Output the (X, Y) coordinate of the center of the cell containing the given text.  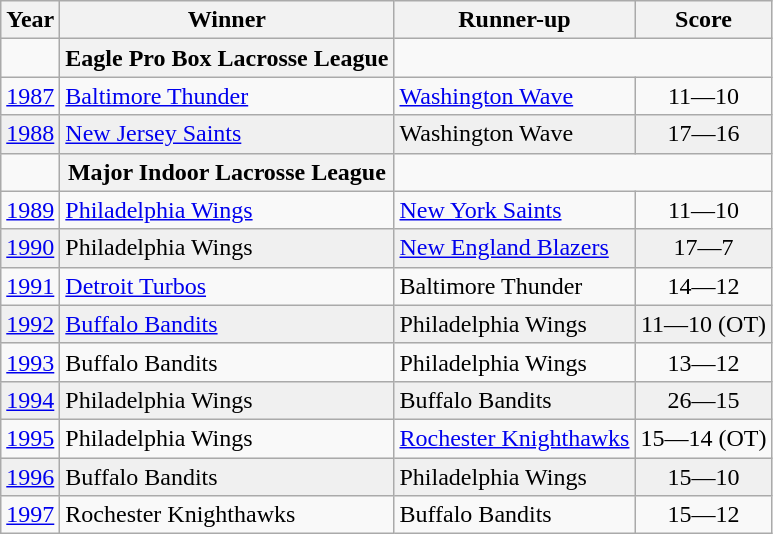
1989 (30, 210)
11—10 (OT) (704, 324)
15—12 (704, 515)
14—12 (704, 286)
1987 (30, 96)
1995 (30, 438)
17—7 (704, 248)
New Jersey Saints (227, 134)
15—10 (704, 477)
Score (704, 20)
1993 (30, 362)
Eagle Pro Box Lacrosse League (227, 58)
26—15 (704, 400)
1994 (30, 400)
New York Saints (514, 210)
17—16 (704, 134)
1996 (30, 477)
1997 (30, 515)
Year (30, 20)
1988 (30, 134)
1990 (30, 248)
1991 (30, 286)
1992 (30, 324)
Winner (227, 20)
Runner-up (514, 20)
Major Indoor Lacrosse League (227, 172)
13—12 (704, 362)
New England Blazers (514, 248)
Detroit Turbos (227, 286)
15—14 (OT) (704, 438)
